From the cell containing the given text, extract its center point as [X, Y] coordinate. 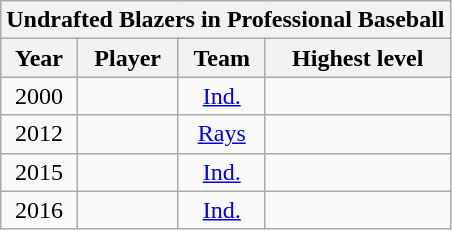
Undrafted Blazers in Professional Baseball [226, 20]
2012 [40, 134]
2000 [40, 96]
Highest level [358, 58]
2016 [40, 210]
Year [40, 58]
2015 [40, 172]
Rays [222, 134]
Player [128, 58]
Team [222, 58]
